Provide the (X, Y) coordinate of the cell's center where the given text is located.  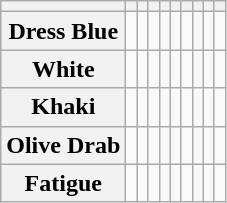
Dress Blue (64, 31)
Fatigue (64, 183)
White (64, 69)
Olive Drab (64, 145)
Khaki (64, 107)
